Output the (x, y) coordinate of the center of the cell containing the given text.  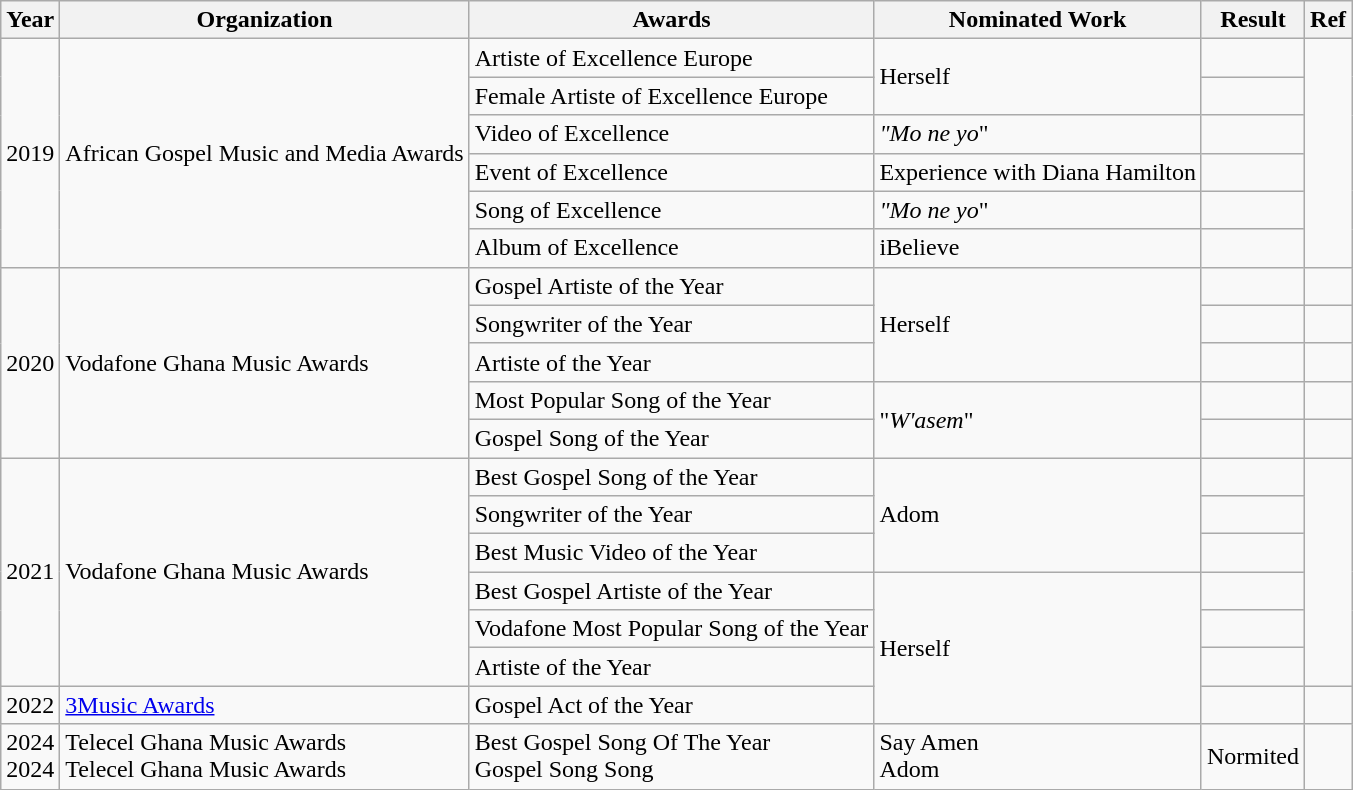
Year (30, 20)
Best Music Video of the Year (672, 553)
Organization (264, 20)
Gospel Song of the Year (672, 438)
iBelieve (1038, 248)
2020 (30, 362)
Result (1252, 20)
Nominated Work (1038, 20)
Adom (1038, 515)
Video of Excellence (672, 134)
Best Gospel Artiste of the Year (672, 591)
Normited (1252, 756)
Female Artiste of Excellence Europe (672, 96)
2022 (30, 705)
2019 (30, 153)
Gospel Artiste of the Year (672, 286)
2021 (30, 572)
Album of Excellence (672, 248)
3Music Awards (264, 705)
Most Popular Song of the Year (672, 400)
Gospel Act of the Year (672, 705)
Ref (1328, 20)
20242024 (30, 756)
Telecel Ghana Music AwardsTelecel Ghana Music Awards (264, 756)
African Gospel Music and Media Awards (264, 153)
Best Gospel Song of the Year (672, 477)
Event of Excellence (672, 172)
Awards (672, 20)
Best Gospel Song Of The YearGospel Song Song (672, 756)
Experience with Diana Hamilton (1038, 172)
Say AmenAdom (1038, 756)
Artiste of Excellence Europe (672, 58)
Song of Excellence (672, 210)
"W'asem" (1038, 419)
Vodafone Most Popular Song of the Year (672, 629)
